Return the (X, Y) coordinate for the center point of the cell that contains the specified text.  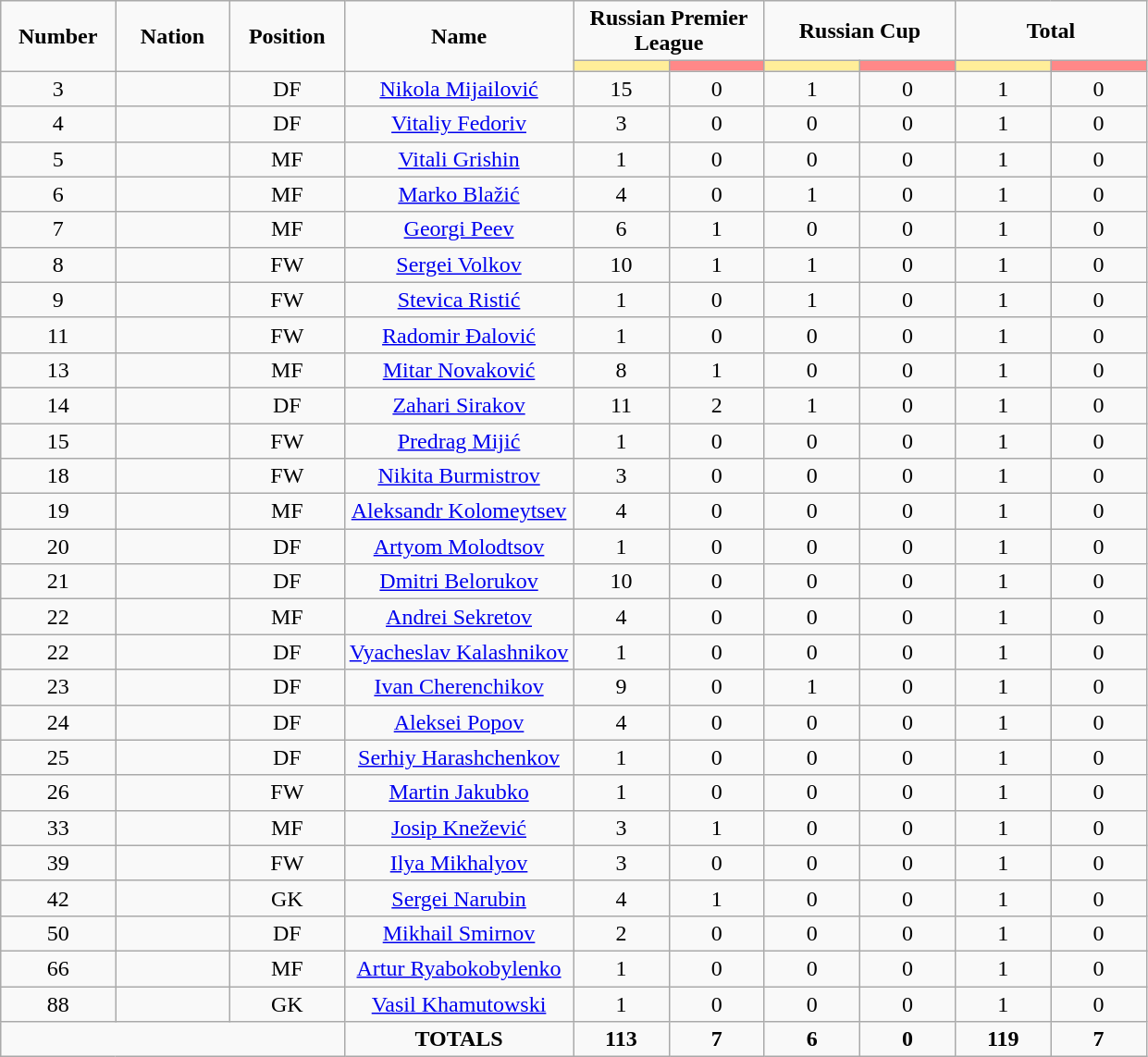
Serhiy Harashchenkov (459, 757)
113 (622, 1039)
TOTALS (459, 1039)
Sergei Narubin (459, 898)
Marko Blažić (459, 194)
Andrei Sekretov (459, 617)
Vasil Khamutowski (459, 1003)
119 (1003, 1039)
20 (58, 547)
Dmitri Belorukov (459, 582)
Predrag Mijić (459, 441)
88 (58, 1003)
Artyom Molodtsov (459, 547)
Ivan Cherenchikov (459, 687)
Vitaliy Fedoriv (459, 124)
Nikita Burmistrov (459, 476)
Sergei Volkov (459, 264)
Zahari Sirakov (459, 405)
Artur Ryabokobylenko (459, 968)
Martin Jakubko (459, 793)
26 (58, 793)
Georgi Peev (459, 229)
Josip Knežević (459, 828)
Number (58, 36)
50 (58, 933)
18 (58, 476)
13 (58, 370)
Aleksei Popov (459, 722)
Radomir Đalović (459, 335)
Vyacheslav Kalashnikov (459, 652)
19 (58, 511)
39 (58, 863)
5 (58, 159)
Total (1051, 31)
33 (58, 828)
Ilya Mikhalyov (459, 863)
Aleksandr Kolomeytsev (459, 511)
21 (58, 582)
25 (58, 757)
Vitali Grishin (459, 159)
Russian Premier League (669, 31)
Mitar Novaković (459, 370)
42 (58, 898)
23 (58, 687)
Position (287, 36)
Nation (173, 36)
66 (58, 968)
14 (58, 405)
Name (459, 36)
Mikhail Smirnov (459, 933)
Russian Cup (859, 31)
Nikola Mijailović (459, 89)
Stevica Ristić (459, 300)
24 (58, 722)
